Search for the cell housing the specified text and yield its [x, y] center coordinate. 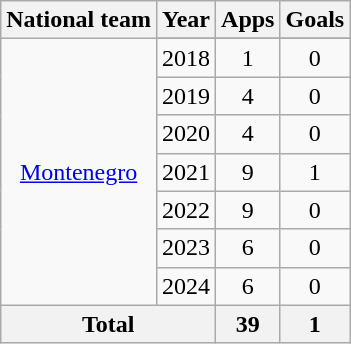
National team [79, 20]
2024 [186, 286]
2019 [186, 96]
Apps [248, 20]
2023 [186, 248]
2022 [186, 210]
2018 [186, 58]
2021 [186, 172]
Goals [315, 20]
Total [108, 324]
Montenegro [79, 172]
Year [186, 20]
39 [248, 324]
2020 [186, 134]
